Search for the cell housing the specified text and yield its (X, Y) center coordinate. 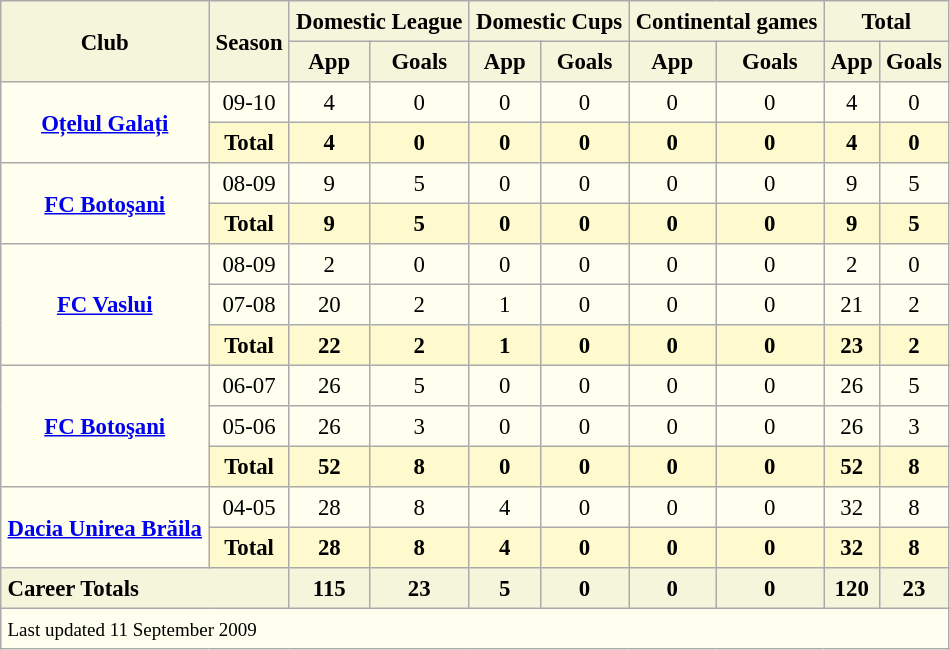
Continental games (726, 21)
Domestic Cups (549, 21)
21 (852, 304)
Career Totals (146, 588)
120 (852, 588)
Club (105, 42)
Season (250, 42)
Last updated 11 September 2009 (475, 628)
Oțelul Galați (105, 122)
05-06 (250, 426)
115 (329, 588)
Domestic League (379, 21)
FC Vaslui (105, 305)
22 (329, 345)
09-10 (250, 102)
04-05 (250, 507)
06-07 (250, 385)
Dacia Unirea Brăila (105, 528)
20 (329, 304)
07-08 (250, 304)
